Output the (x, y) coordinate of the center of the cell containing the given text.  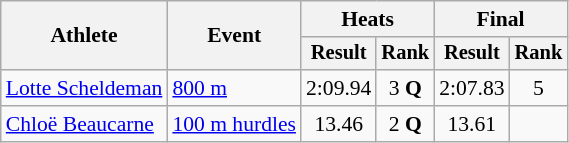
13.61 (472, 124)
3 Q (405, 88)
Athlete (84, 36)
13.46 (338, 124)
100 m hurdles (234, 124)
Lotte Scheldeman (84, 88)
Heats (368, 19)
2 Q (405, 124)
800 m (234, 88)
Chloë Beaucarne (84, 124)
2:09.94 (338, 88)
2:07.83 (472, 88)
5 (539, 88)
Final (500, 19)
Event (234, 36)
